Scan for the cell matching the given text and deliver its [X, Y] coordinate at center. 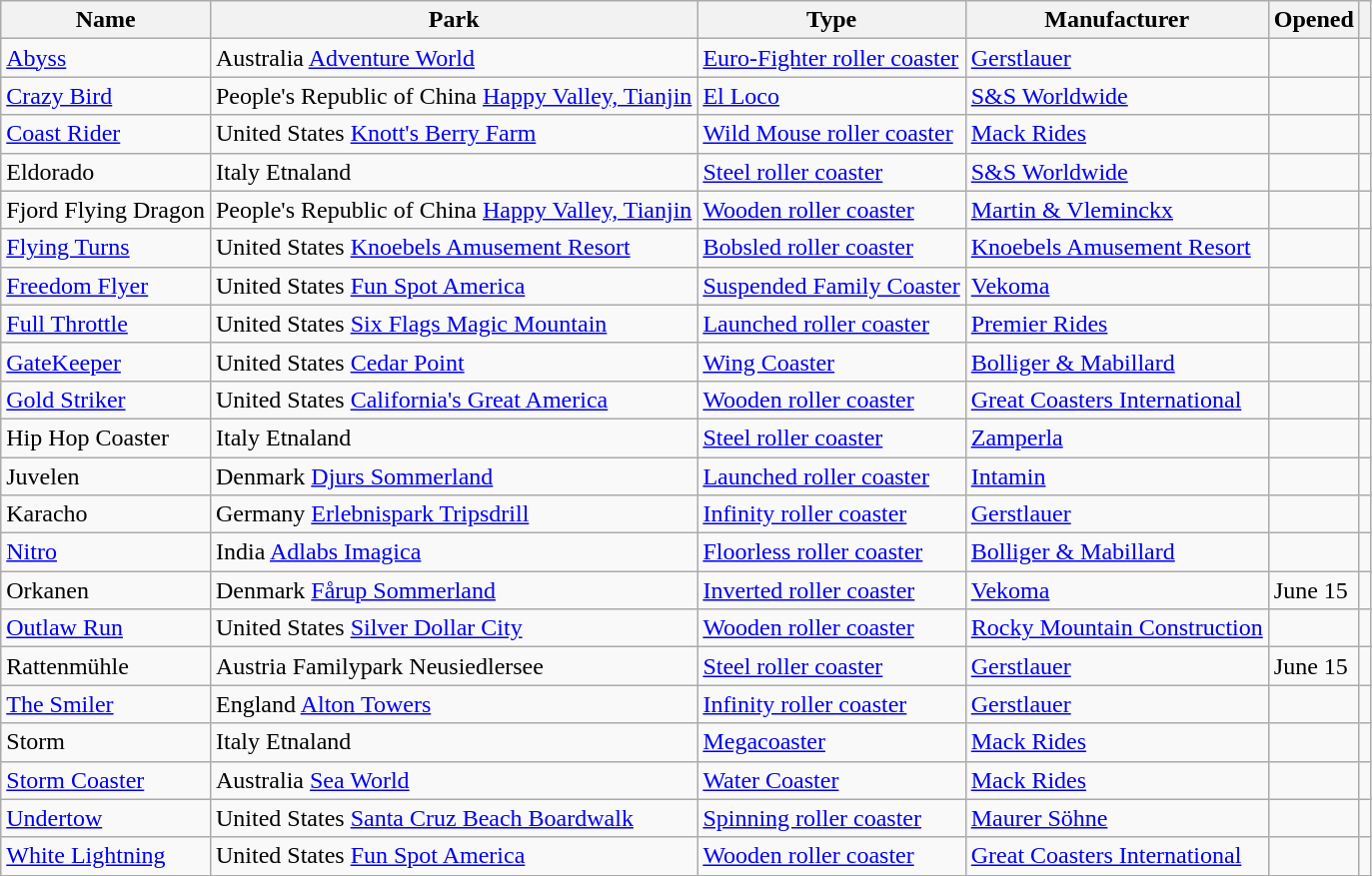
Rattenmühle [106, 666]
Karacho [106, 514]
Orkanen [106, 590]
United States Santa Cruz Beach Boardwalk [454, 818]
Australia Sea World [454, 780]
Floorless roller coaster [831, 552]
Suspended Family Coaster [831, 286]
Opened [1313, 20]
Megacoaster [831, 742]
Maurer Söhne [1117, 818]
Rocky Mountain Construction [1117, 628]
England Alton Towers [454, 704]
Flying Turns [106, 248]
Germany Erlebnispark Tripsdrill [454, 514]
Zamperla [1117, 438]
Full Throttle [106, 324]
Inverted roller coaster [831, 590]
Outlaw Run [106, 628]
United States Knott's Berry Farm [454, 134]
Eldorado [106, 172]
Park [454, 20]
Water Coaster [831, 780]
Premier Rides [1117, 324]
Martin & Vleminckx [1117, 210]
Nitro [106, 552]
United States Silver Dollar City [454, 628]
United States Six Flags Magic Mountain [454, 324]
Denmark Djurs Sommerland [454, 476]
Knoebels Amusement Resort [1117, 248]
Undertow [106, 818]
Euro-Fighter roller coaster [831, 58]
GateKeeper [106, 362]
Hip Hop Coaster [106, 438]
Wild Mouse roller coaster [831, 134]
Name [106, 20]
Coast Rider [106, 134]
Abyss [106, 58]
United States California's Great America [454, 400]
The Smiler [106, 704]
Type [831, 20]
Wing Coaster [831, 362]
Australia Adventure World [454, 58]
United States Cedar Point [454, 362]
Storm [106, 742]
Fjord Flying Dragon [106, 210]
Denmark Fårup Sommerland [454, 590]
United States Knoebels Amusement Resort [454, 248]
Juvelen [106, 476]
Freedom Flyer [106, 286]
El Loco [831, 96]
Crazy Bird [106, 96]
Manufacturer [1117, 20]
Austria Familypark Neusiedlersee [454, 666]
Intamin [1117, 476]
Spinning roller coaster [831, 818]
White Lightning [106, 856]
Bobsled roller coaster [831, 248]
Storm Coaster [106, 780]
Gold Striker [106, 400]
India Adlabs Imagica [454, 552]
